From the cell containing the given text, extract its center point as (x, y) coordinate. 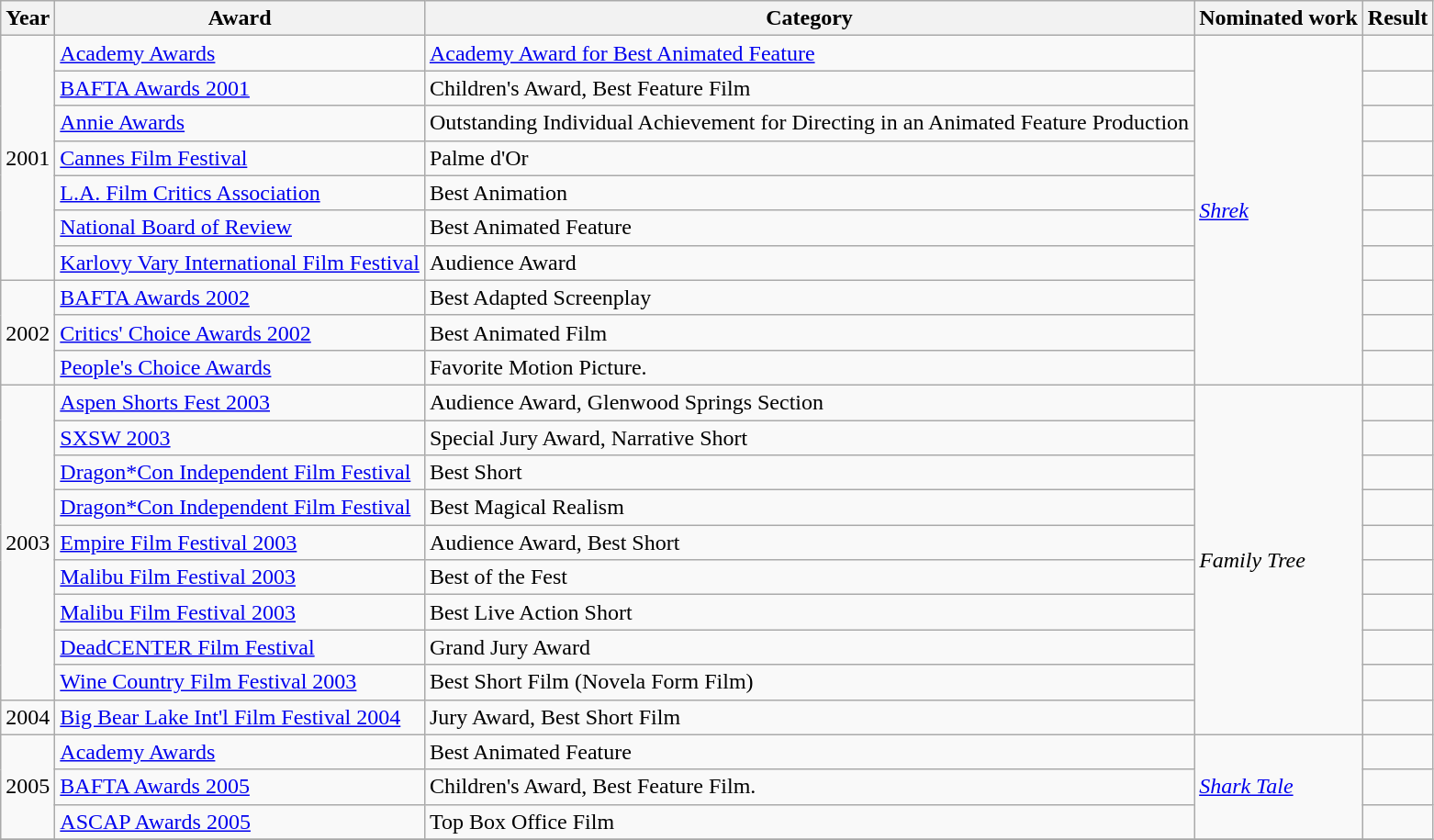
Audience Award, Best Short (809, 543)
2004 (28, 717)
Nominated work (1279, 18)
Award (241, 18)
Best Animation (809, 193)
Category (809, 18)
Best Adapted Screenplay (809, 297)
Special Jury Award, Narrative Short (809, 438)
BAFTA Awards 2002 (241, 297)
Best Animated Film (809, 332)
Best Live Action Short (809, 612)
Family Tree (1279, 560)
2001 (28, 158)
Jury Award, Best Short Film (809, 717)
Best Magical Realism (809, 508)
Shrek (1279, 211)
Best Short Film (Novela Form Film) (809, 682)
Best of the Fest (809, 577)
Academy Award for Best Animated Feature (809, 53)
Karlovy Vary International Film Festival (241, 263)
Top Box Office Film (809, 822)
Year (28, 18)
Children's Award, Best Feature Film (809, 88)
Empire Film Festival 2003 (241, 543)
Grand Jury Award (809, 647)
Favorite Motion Picture. (809, 367)
Big Bear Lake Int'l Film Festival 2004 (241, 717)
Audience Award (809, 263)
2005 (28, 787)
Annie Awards (241, 123)
Aspen Shorts Fest 2003 (241, 402)
Audience Award, Glenwood Springs Section (809, 402)
Outstanding Individual Achievement for Directing in an Animated Feature Production (809, 123)
Best Short (809, 473)
ASCAP Awards 2005 (241, 822)
Palme d'Or (809, 158)
DeadCENTER Film Festival (241, 647)
Critics' Choice Awards 2002 (241, 332)
SXSW 2003 (241, 438)
Result (1397, 18)
2003 (28, 542)
Wine Country Film Festival 2003 (241, 682)
Children's Award, Best Feature Film. (809, 787)
L.A. Film Critics Association (241, 193)
Shark Tale (1279, 787)
People's Choice Awards (241, 367)
BAFTA Awards 2001 (241, 88)
2002 (28, 332)
Cannes Film Festival (241, 158)
BAFTA Awards 2005 (241, 787)
National Board of Review (241, 228)
